Pinpoint the cell where the given text exists, returning its [X, Y] midpoint coordinate. 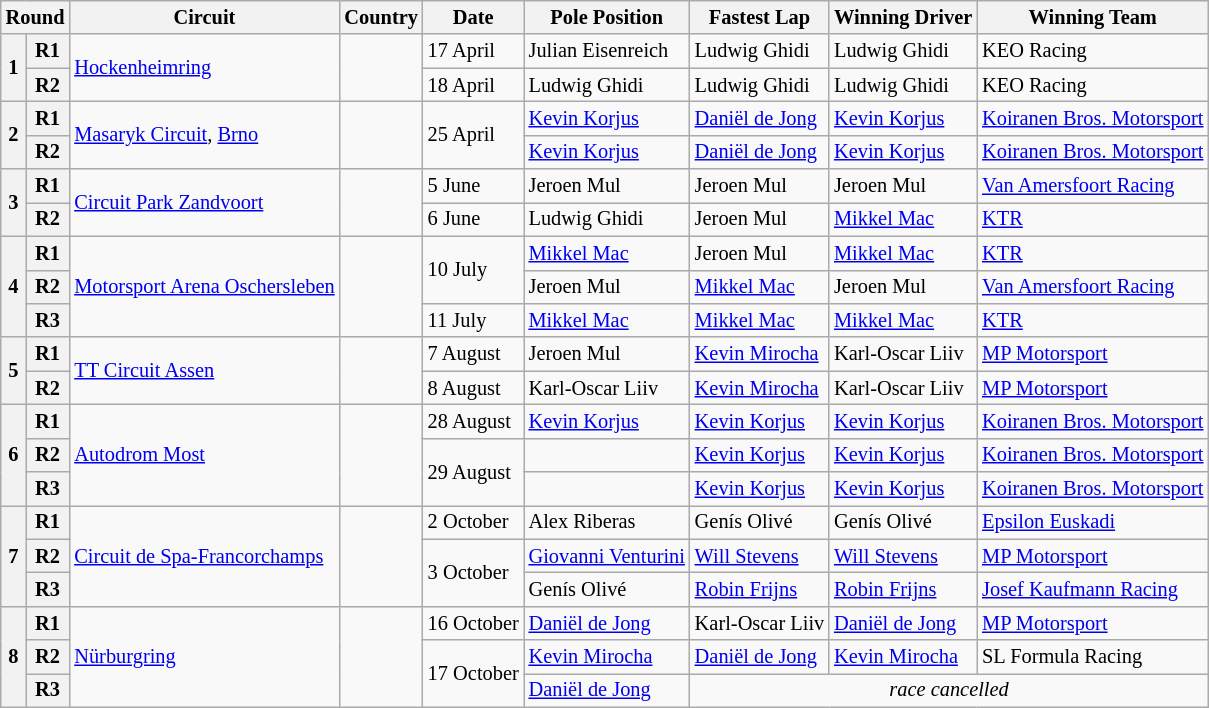
Winning Team [1092, 17]
29 August [474, 472]
11 July [474, 320]
3 [14, 202]
7 [14, 556]
5 [14, 370]
Circuit Park Zandvoort [204, 202]
17 April [474, 51]
Epsilon Euskadi [1092, 522]
6 June [474, 219]
Josef Kaufmann Racing [1092, 589]
Autodrom Most [204, 454]
28 August [474, 421]
Alex Riberas [607, 522]
18 April [474, 85]
Circuit [204, 17]
16 October [474, 623]
10 July [474, 270]
Masaryk Circuit, Brno [204, 134]
8 August [474, 388]
3 October [474, 572]
Circuit de Spa-Francorchamps [204, 556]
Julian Eisenreich [607, 51]
8 [14, 656]
Giovanni Venturini [607, 556]
2 [14, 134]
Round [36, 17]
5 June [474, 186]
SL Formula Racing [1092, 657]
Country [380, 17]
Fastest Lap [760, 17]
4 [14, 286]
race cancelled [950, 690]
1 [14, 68]
6 [14, 454]
2 October [474, 522]
7 August [474, 354]
Motorsport Arena Oschersleben [204, 286]
Date [474, 17]
25 April [474, 134]
Hockenheimring [204, 68]
Nürburgring [204, 656]
17 October [474, 674]
Winning Driver [903, 17]
Pole Position [607, 17]
TT Circuit Assen [204, 370]
